Find where the given text appears and provide that cell's center as [X, Y] coordinate. 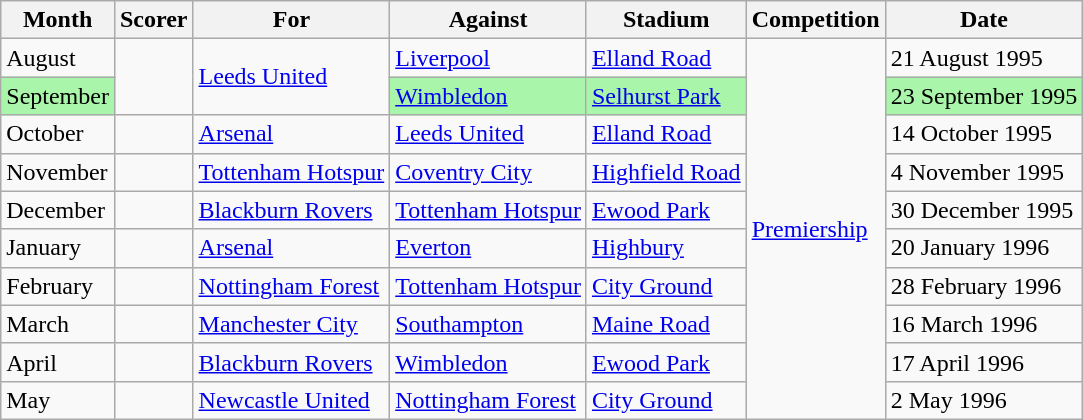
20 January 1996 [984, 248]
21 August 1995 [984, 58]
October [58, 134]
17 April 1996 [984, 362]
Premiership [816, 230]
Maine Road [666, 324]
Against [488, 20]
August [58, 58]
November [58, 172]
Selhurst Park [666, 96]
Highfield Road [666, 172]
September [58, 96]
Southampton [488, 324]
23 September 1995 [984, 96]
30 December 1995 [984, 210]
December [58, 210]
Date [984, 20]
Everton [488, 248]
28 February 1996 [984, 286]
Newcastle United [292, 400]
March [58, 324]
14 October 1995 [984, 134]
2 May 1996 [984, 400]
January [58, 248]
Stadium [666, 20]
May [58, 400]
Competition [816, 20]
4 November 1995 [984, 172]
Liverpool [488, 58]
Highbury [666, 248]
Scorer [154, 20]
February [58, 286]
Manchester City [292, 324]
16 March 1996 [984, 324]
Coventry City [488, 172]
Month [58, 20]
For [292, 20]
April [58, 362]
